From the cell containing the given text, extract its center point as [X, Y] coordinate. 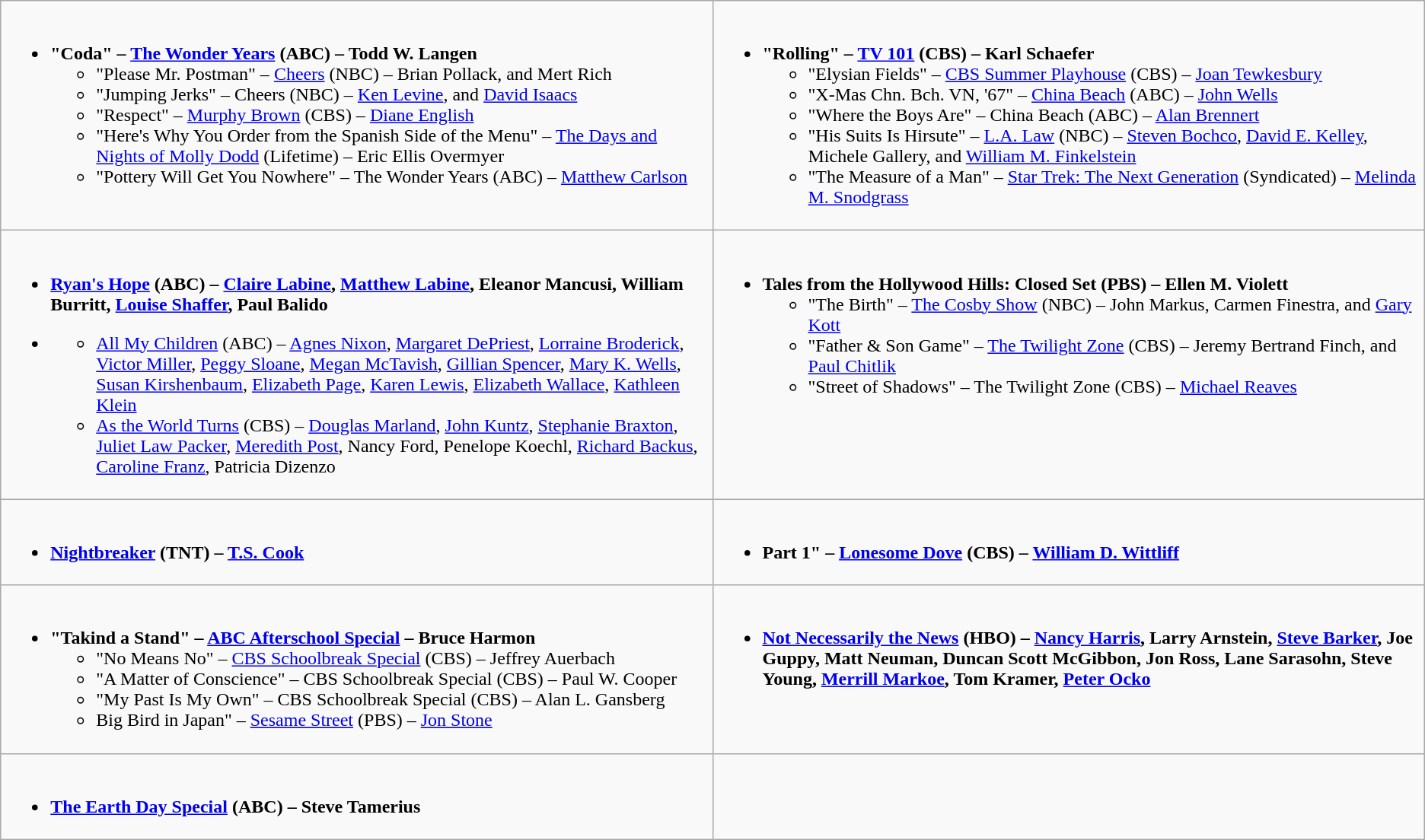
Part 1" – Lonesome Dove (CBS) – William D. Wittliff [1069, 542]
The Earth Day Special (ABC) – Steve Tamerius [356, 796]
Nightbreaker (TNT) – T.S. Cook [356, 542]
